Scan for the cell matching the given text and deliver its (x, y) coordinate at center. 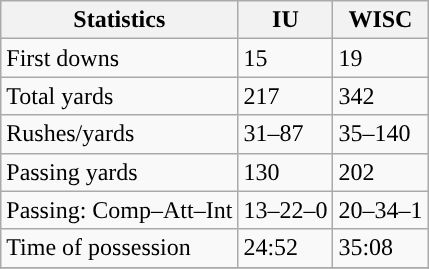
Passing yards (120, 172)
217 (286, 96)
WISC (380, 20)
15 (286, 58)
19 (380, 58)
Passing: Comp–Att–Int (120, 210)
31–87 (286, 134)
130 (286, 172)
Time of possession (120, 248)
13–22–0 (286, 210)
20–34–1 (380, 210)
Statistics (120, 20)
24:52 (286, 248)
35–140 (380, 134)
First downs (120, 58)
IU (286, 20)
35:08 (380, 248)
Total yards (120, 96)
Rushes/yards (120, 134)
202 (380, 172)
342 (380, 96)
